Capture the cell that displays the provided text and extract its (x, y) central coordinate. 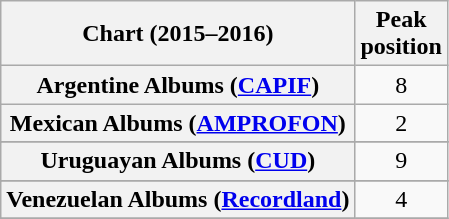
Venezuelan Albums (Recordland) (178, 199)
9 (401, 161)
Uruguayan Albums (CUD) (178, 161)
Mexican Albums (AMPROFON) (178, 123)
Chart (2015–2016) (178, 34)
4 (401, 199)
2 (401, 123)
8 (401, 85)
Argentine Albums (CAPIF) (178, 85)
Peakposition (401, 34)
